Output the [x, y] coordinate of the center of the cell containing the given text.  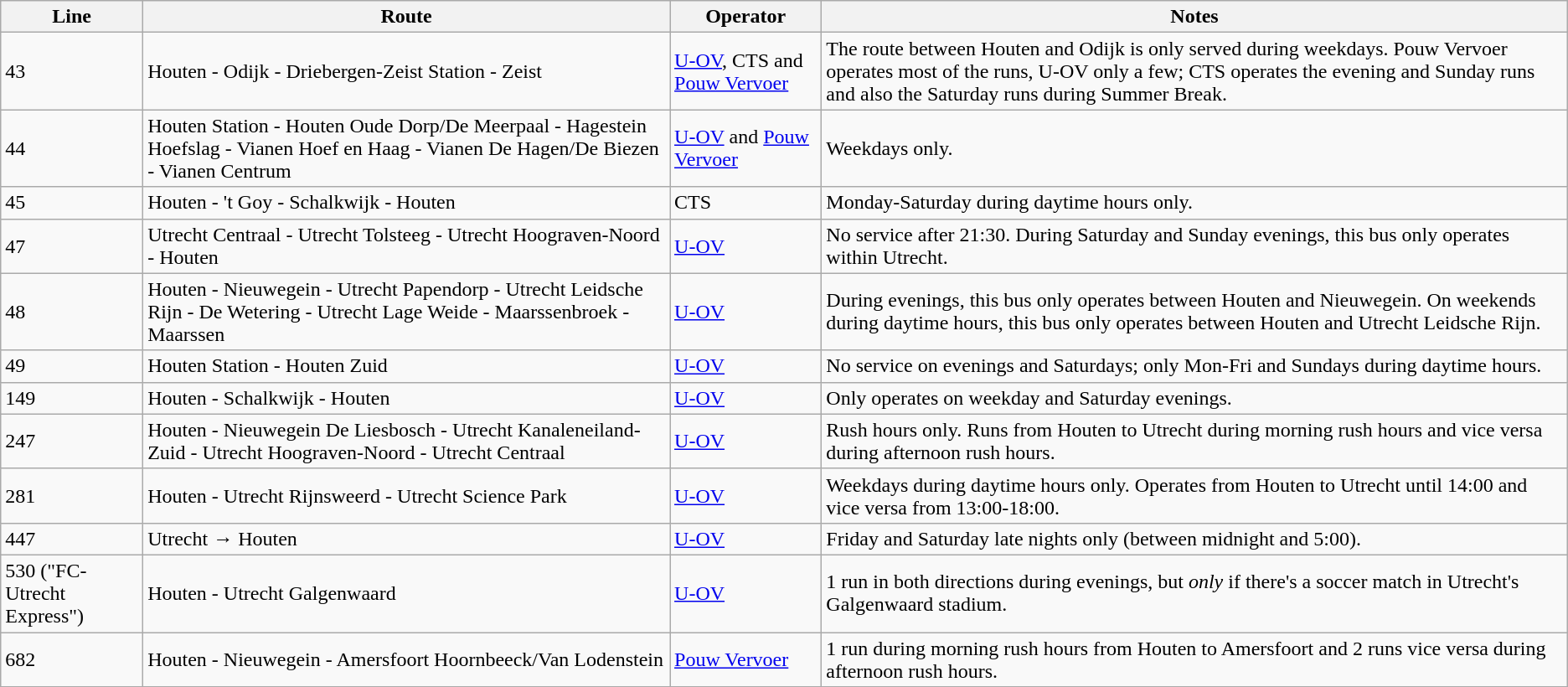
247 [72, 441]
No service after 21:30. During Saturday and Sunday evenings, this bus only operates within Utrecht. [1194, 246]
48 [72, 312]
Houten - Nieuwegein De Liesbosch - Utrecht Kanaleneiland-Zuid - Utrecht Hoograven-Noord - Utrecht Centraal [407, 441]
U-OV, CTS and Pouw Vervoer [745, 71]
281 [72, 496]
CTS [745, 203]
Line [72, 17]
Only operates on weekday and Saturday evenings. [1194, 398]
447 [72, 539]
Pouw Vervoer [745, 659]
49 [72, 366]
Houten - Nieuwegein - Amersfoort Hoornbeeck/Van Lodenstein [407, 659]
Houten Station - Houten Zuid [407, 366]
530 ("FC-Utrecht Express") [72, 593]
149 [72, 398]
47 [72, 246]
Operator [745, 17]
Notes [1194, 17]
Route [407, 17]
Houten - Utrecht Galgenwaard [407, 593]
Houten - Nieuwegein - Utrecht Papendorp - Utrecht Leidsche Rijn - De Wetering - Utrecht Lage Weide - Maarssenbroek - Maarssen [407, 312]
Monday-Saturday during daytime hours only. [1194, 203]
Weekdays during daytime hours only. Operates from Houten to Utrecht until 14:00 and vice versa from 13:00-18:00. [1194, 496]
Houten - Utrecht Rijnsweerd - Utrecht Science Park [407, 496]
Houten - Odijk - Driebergen-Zeist Station - Zeist [407, 71]
Utrecht Centraal - Utrecht Tolsteeg - Utrecht Hoograven-Noord - Houten [407, 246]
1 run during morning rush hours from Houten to Amersfoort and 2 runs vice versa during afternoon rush hours. [1194, 659]
Houten - 't Goy - Schalkwijk - Houten [407, 203]
No service on evenings and Saturdays; only Mon-Fri and Sundays during daytime hours. [1194, 366]
45 [72, 203]
Friday and Saturday late nights only (between midnight and 5:00). [1194, 539]
43 [72, 71]
1 run in both directions during evenings, but only if there's a soccer match in Utrecht's Galgenwaard stadium. [1194, 593]
Utrecht → Houten [407, 539]
44 [72, 148]
Weekdays only. [1194, 148]
Houten - Schalkwijk - Houten [407, 398]
682 [72, 659]
Houten Station - Houten Oude Dorp/De Meerpaal - Hagestein Hoefslag - Vianen Hoef en Haag - Vianen De Hagen/De Biezen - Vianen Centrum [407, 148]
Rush hours only. Runs from Houten to Utrecht during morning rush hours and vice versa during afternoon rush hours. [1194, 441]
U-OV and Pouw Vervoer [745, 148]
